Detect which cell encompasses the target text, then output its (x, y) center coordinate. 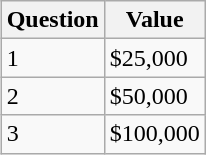
2 (52, 96)
3 (52, 134)
1 (52, 58)
Question (52, 20)
$50,000 (154, 96)
Value (154, 20)
$25,000 (154, 58)
$100,000 (154, 134)
